Search for the cell housing the specified text and yield its (x, y) center coordinate. 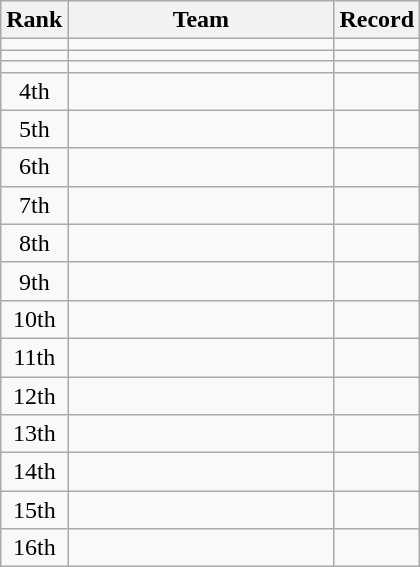
7th (34, 205)
5th (34, 129)
16th (34, 548)
13th (34, 434)
Record (377, 20)
10th (34, 319)
14th (34, 472)
Team (201, 20)
Rank (34, 20)
6th (34, 167)
12th (34, 395)
15th (34, 510)
4th (34, 91)
8th (34, 243)
11th (34, 357)
9th (34, 281)
